Locate the cell with the specified text and output its (X, Y) center coordinate. 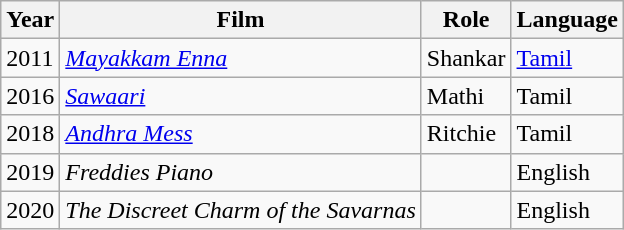
Ritchie (466, 134)
Mayakkam Enna (240, 58)
Mathi (466, 96)
2016 (30, 96)
2020 (30, 210)
Language (567, 20)
Year (30, 20)
Film (240, 20)
Role (466, 20)
Sawaari (240, 96)
The Discreet Charm of the Savarnas (240, 210)
Shankar (466, 58)
2011 (30, 58)
2019 (30, 172)
Andhra Mess (240, 134)
2018 (30, 134)
Freddies Piano (240, 172)
